Return the [X, Y] coordinate for the center point of the cell that contains the specified text.  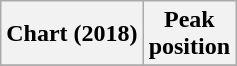
Peakposition [189, 34]
Chart (2018) [72, 34]
